Return the [X, Y] coordinate for the center point of the cell that contains the specified text.  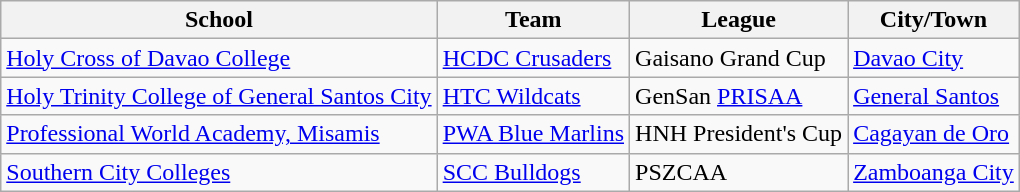
Davao City [934, 58]
PWA Blue Marlins [533, 134]
Holy Trinity College of General Santos City [219, 96]
GenSan PRISAA [739, 96]
Team [533, 20]
Gaisano Grand Cup [739, 58]
League [739, 20]
PSZCAA [739, 172]
Professional World Academy, Misamis [219, 134]
SCC Bulldogs [533, 172]
HTC Wildcats [533, 96]
General Santos [934, 96]
HNH President's Cup [739, 134]
Zamboanga City [934, 172]
Cagayan de Oro [934, 134]
School [219, 20]
Southern City Colleges [219, 172]
HCDC Crusaders [533, 58]
City/Town [934, 20]
Holy Cross of Davao College [219, 58]
